Return [X, Y] of the center of cell containing provided text 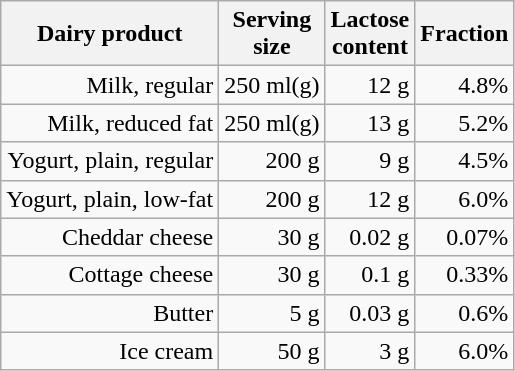
13 g [370, 123]
50 g [272, 351]
4.8% [464, 85]
0.02 g [370, 237]
5 g [272, 313]
3 g [370, 351]
0.6% [464, 313]
0.1 g [370, 275]
0.03 g [370, 313]
Yogurt, plain, regular [110, 161]
Yogurt, plain, low-fat [110, 199]
Milk, regular [110, 85]
Ice cream [110, 351]
4.5% [464, 161]
0.33% [464, 275]
9 g [370, 161]
Cottage cheese [110, 275]
0.07% [464, 237]
Fraction [464, 34]
Dairy product [110, 34]
5.2% [464, 123]
Butter [110, 313]
Serving size [272, 34]
Cheddar cheese [110, 237]
Milk, reduced fat [110, 123]
Lactose content [370, 34]
